Extract the [x, y] coordinate from the center of the cell holding the provided text.  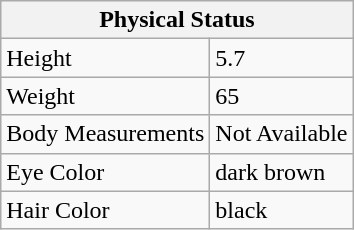
Body Measurements [106, 134]
Weight [106, 96]
5.7 [282, 58]
65 [282, 96]
Eye Color [106, 172]
Height [106, 58]
black [282, 210]
Not Available [282, 134]
dark brown [282, 172]
Physical Status [177, 20]
Hair Color [106, 210]
